Pinpoint the cell where the given text exists, returning its (x, y) midpoint coordinate. 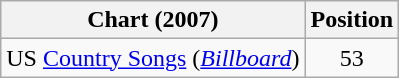
Chart (2007) (153, 20)
53 (352, 58)
US Country Songs (Billboard) (153, 58)
Position (352, 20)
